Return the (X, Y) coordinate for the center point of the cell that contains the specified text.  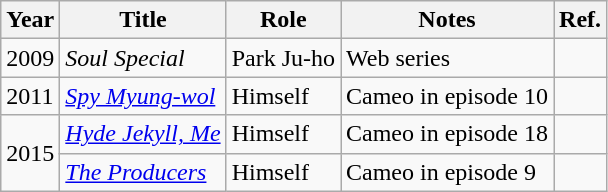
2011 (30, 96)
Web series (446, 58)
The Producers (143, 172)
Spy Myung-wol (143, 96)
Cameo in episode 18 (446, 134)
Role (283, 20)
2015 (30, 153)
Notes (446, 20)
Hyde Jekyll, Me (143, 134)
Cameo in episode 9 (446, 172)
2009 (30, 58)
Ref. (580, 20)
Title (143, 20)
Park Ju-ho (283, 58)
Soul Special (143, 58)
Cameo in episode 10 (446, 96)
Year (30, 20)
